Search for the cell housing the specified text and yield its [x, y] center coordinate. 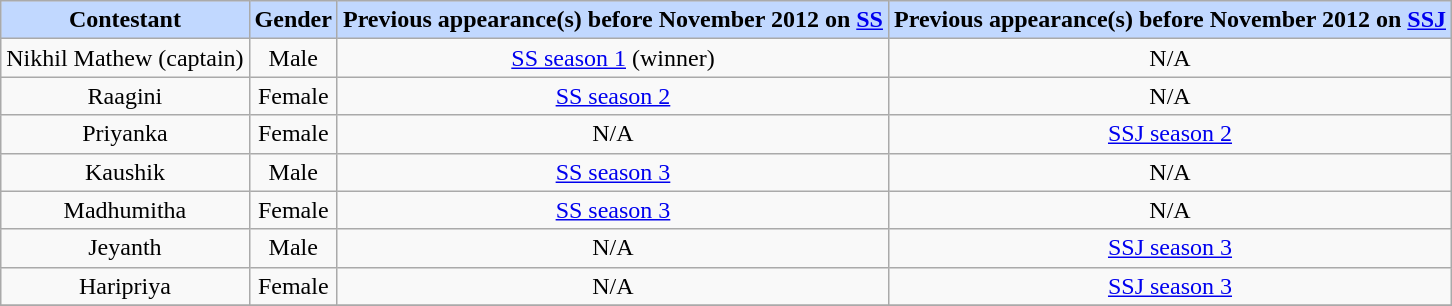
Priyanka [125, 134]
Kaushik [125, 172]
Previous appearance(s) before November 2012 on SSJ [1170, 20]
Jeyanth [125, 248]
Haripriya [125, 286]
Gender [293, 20]
Previous appearance(s) before November 2012 on SS [612, 20]
SS season 2 [612, 96]
SSJ season 2 [1170, 134]
SS season 1 (winner) [612, 58]
Madhumitha [125, 210]
Raagini [125, 96]
Nikhil Mathew (captain) [125, 58]
Contestant [125, 20]
